Determine the [X, Y] coordinate at the center of the cell enclosing the given text.  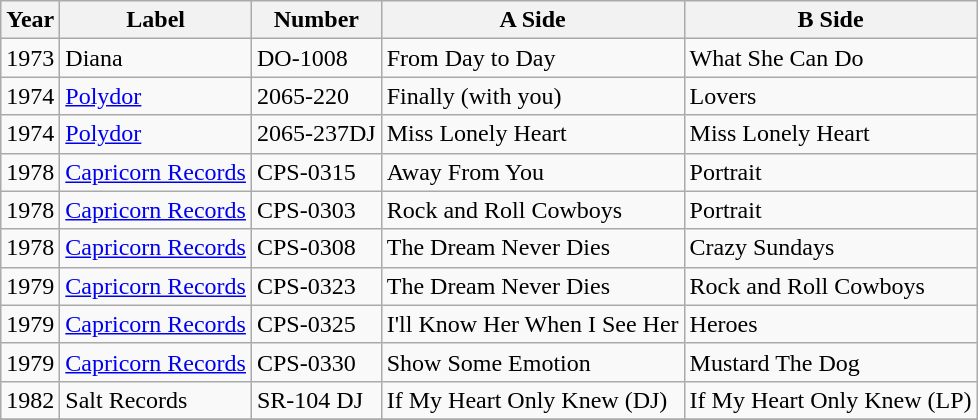
CPS-0303 [316, 210]
Finally (with you) [532, 96]
Label [156, 20]
2065-237DJ [316, 134]
1982 [30, 400]
B Side [830, 20]
CPS-0308 [316, 248]
CPS-0325 [316, 324]
Mustard The Dog [830, 362]
CPS-0315 [316, 172]
1973 [30, 58]
If My Heart Only Knew (LP) [830, 400]
Diana [156, 58]
CPS-0330 [316, 362]
From Day to Day [532, 58]
Number [316, 20]
DO-1008 [316, 58]
Crazy Sundays [830, 248]
Away From You [532, 172]
Heroes [830, 324]
CPS-0323 [316, 286]
A Side [532, 20]
I'll Know Her When I See Her [532, 324]
2065-220 [316, 96]
Lovers [830, 96]
What She Can Do [830, 58]
Show Some Emotion [532, 362]
SR-104 DJ [316, 400]
If My Heart Only Knew (DJ) [532, 400]
Year [30, 20]
Salt Records [156, 400]
